Output the (X, Y) coordinate of the center of the cell containing the given text.  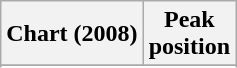
Peak position (189, 34)
Chart (2008) (72, 34)
